Capture the cell that displays the provided text and extract its [x, y] central coordinate. 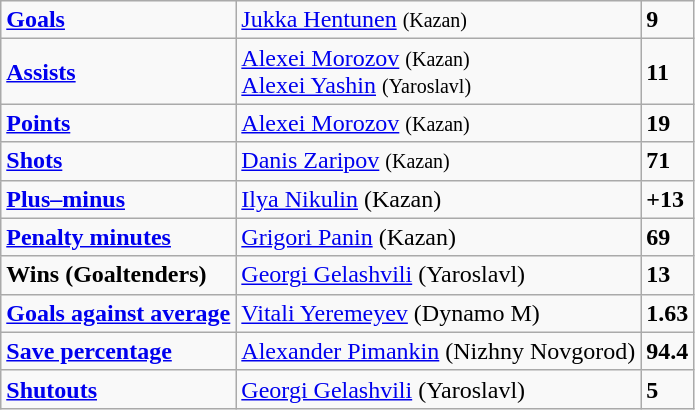
Vitali Yeremeyev (Dynamo M) [438, 313]
Danis Zaripov (Kazan) [438, 161]
71 [668, 161]
Penalty minutes [118, 237]
Plus–minus [118, 199]
Assists [118, 72]
Points [118, 123]
Jukka Hentunen (Kazan) [438, 20]
69 [668, 237]
Alexei Morozov (Kazan) [438, 123]
13 [668, 275]
Shutouts [118, 389]
11 [668, 72]
Alexander Pimankin (Nizhny Novgorod) [438, 351]
Save percentage [118, 351]
Shots [118, 161]
Wins (Goaltenders) [118, 275]
9 [668, 20]
1.63 [668, 313]
Ilya Nikulin (Kazan) [438, 199]
+13 [668, 199]
Alexei Morozov (Kazan) Alexei Yashin (Yaroslavl) [438, 72]
Goals [118, 20]
Goals against average [118, 313]
Grigori Panin (Kazan) [438, 237]
19 [668, 123]
94.4 [668, 351]
5 [668, 389]
